From the cell containing the given text, extract its center point as (X, Y) coordinate. 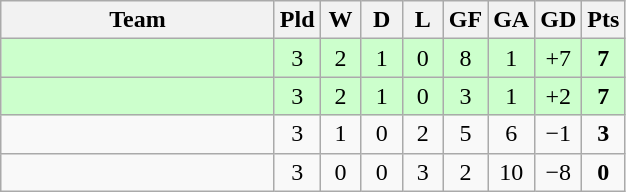
GD (558, 20)
+7 (558, 58)
−8 (558, 172)
GA (512, 20)
Pld (297, 20)
GF (465, 20)
W (340, 20)
Pts (604, 20)
D (382, 20)
+2 (558, 96)
8 (465, 58)
−1 (558, 134)
10 (512, 172)
5 (465, 134)
L (422, 20)
Team (138, 20)
6 (512, 134)
